Scan for the cell matching the given text and deliver its (x, y) coordinate at center. 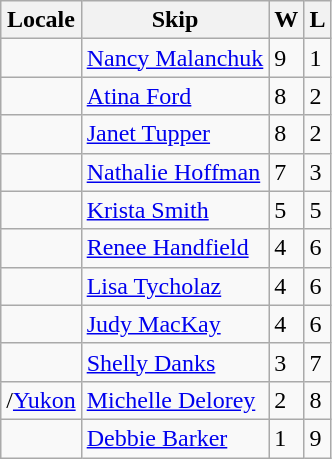
/Yukon (41, 400)
Renee Handfield (175, 248)
Judy MacKay (175, 324)
L (318, 20)
Debbie Barker (175, 438)
Nathalie Hoffman (175, 172)
Lisa Tycholaz (175, 286)
Janet Tupper (175, 134)
Skip (175, 20)
Locale (41, 20)
W (286, 20)
Krista Smith (175, 210)
Atina Ford (175, 96)
Nancy Malanchuk (175, 58)
Michelle Delorey (175, 400)
Shelly Danks (175, 362)
